Search for the cell housing the specified text and yield its (x, y) center coordinate. 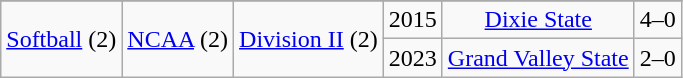
4–0 (658, 20)
Softball (2) (62, 39)
2–0 (658, 58)
2015 (412, 20)
Grand Valley State (538, 58)
NCAA (2) (178, 39)
2023 (412, 58)
Dixie State (538, 20)
Division II (2) (309, 39)
